For the text-containing cell, return its midpoint in [x, y] coordinate format. 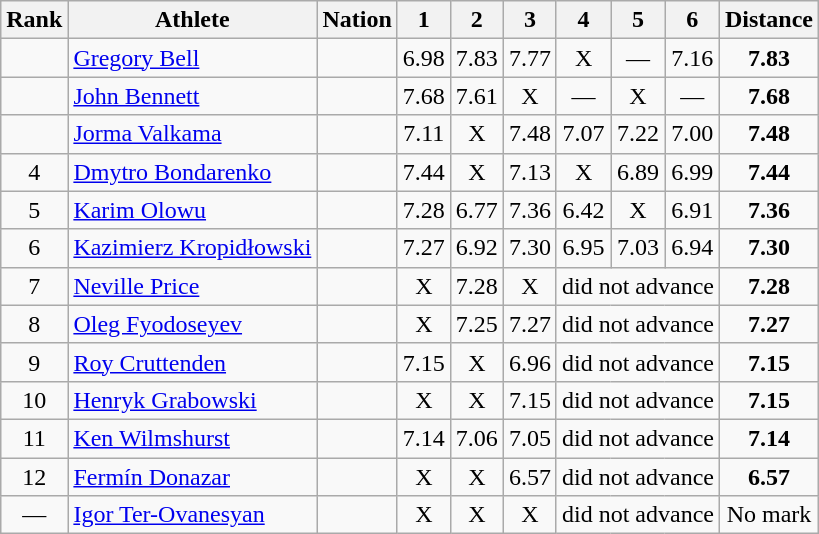
6.91 [692, 210]
11 [34, 438]
7.77 [530, 58]
6.98 [424, 58]
Igor Ter-Ovanesyan [192, 515]
Karim Olowu [192, 210]
Roy Cruttenden [192, 362]
Rank [34, 20]
7.25 [476, 324]
Nation [357, 20]
10 [34, 400]
6.96 [530, 362]
2 [476, 20]
7.61 [476, 96]
Ken Wilmshurst [192, 438]
Kazimierz Kropidłowski [192, 248]
John Bennett [192, 96]
7.22 [638, 134]
7.11 [424, 134]
Gregory Bell [192, 58]
7 [34, 286]
Henryk Grabowski [192, 400]
6.94 [692, 248]
6.77 [476, 210]
Oleg Fyodoseyev [192, 324]
Athlete [192, 20]
7.06 [476, 438]
Distance [768, 20]
No mark [768, 515]
7.13 [530, 172]
8 [34, 324]
7.03 [638, 248]
Fermín Donazar [192, 477]
6.42 [583, 210]
Jorma Valkama [192, 134]
3 [530, 20]
7.07 [583, 134]
7.00 [692, 134]
6.92 [476, 248]
1 [424, 20]
6.89 [638, 172]
7.05 [530, 438]
6.95 [583, 248]
9 [34, 362]
Neville Price [192, 286]
Dmytro Bondarenko [192, 172]
7.16 [692, 58]
12 [34, 477]
6.99 [692, 172]
